Locate the cell with the specified text and output its [x, y] center coordinate. 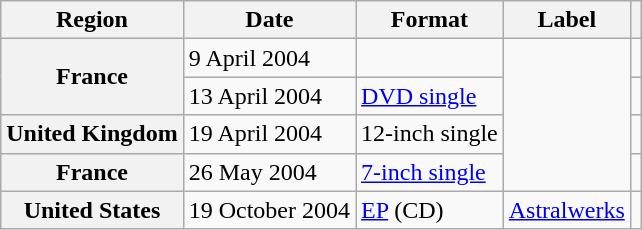
9 April 2004 [269, 58]
DVD single [430, 96]
Label [566, 20]
Region [92, 20]
26 May 2004 [269, 172]
7-inch single [430, 172]
12-inch single [430, 134]
Format [430, 20]
Astralwerks [566, 210]
United Kingdom [92, 134]
19 October 2004 [269, 210]
19 April 2004 [269, 134]
Date [269, 20]
United States [92, 210]
13 April 2004 [269, 96]
EP (CD) [430, 210]
